Output the (X, Y) coordinate of the center of the cell containing the given text.  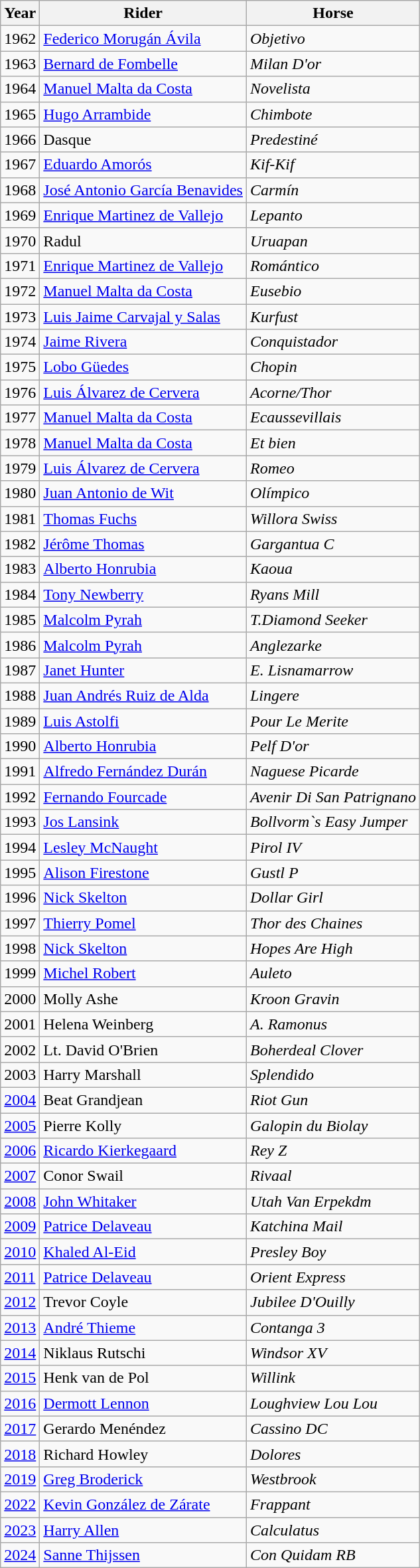
Trevor Coyle (143, 1302)
Richard Howley (143, 1454)
2006 (20, 1151)
Conquistador (333, 342)
1968 (20, 190)
André Thieme (143, 1328)
Cassino DC (333, 1429)
Pierre Kolly (143, 1126)
Federico Morugán Ávila (143, 39)
Kurfust (333, 317)
John Whitaker (143, 1201)
Year (20, 13)
2014 (20, 1353)
Galopin du Biolay (333, 1126)
Henk van de Pol (143, 1378)
Luis Jaime Carvajal y Salas (143, 317)
1970 (20, 240)
Bernard de Fombelle (143, 64)
Hopes Are High (333, 948)
Anglezarke (333, 645)
1989 (20, 721)
Westbrook (333, 1479)
Dasque (143, 139)
Katchina Mail (333, 1227)
1991 (20, 772)
Lobo Güedes (143, 367)
Acorne/Thor (333, 392)
Harry Marshall (143, 1075)
Thor des Chaines (333, 923)
Greg Broderick (143, 1479)
Helena Weinberg (143, 1024)
1992 (20, 797)
1969 (20, 215)
Splendido (333, 1075)
Bollvorm`s Easy Jumper (333, 822)
1979 (20, 468)
2009 (20, 1227)
1963 (20, 64)
Con Quidam RB (333, 1555)
José Antonio García Benavides (143, 190)
Dollar Girl (333, 898)
2013 (20, 1328)
2004 (20, 1100)
Ricardo Kierkegaard (143, 1151)
1993 (20, 822)
Naguese Picarde (333, 772)
Orient Express (333, 1277)
Juan Andrés Ruiz de Alda (143, 695)
Alfredo Fernández Durán (143, 772)
Tony Newberry (143, 594)
Gerardo Menéndez (143, 1429)
Alison Firestone (143, 873)
Jos Lansink (143, 822)
2012 (20, 1302)
1995 (20, 873)
2010 (20, 1252)
1965 (20, 114)
1980 (20, 493)
Windsor XV (333, 1353)
1986 (20, 645)
Radul (143, 240)
2019 (20, 1479)
1998 (20, 948)
1972 (20, 291)
Sanne Thijssen (143, 1555)
1978 (20, 443)
1977 (20, 418)
1984 (20, 594)
Jérôme Thomas (143, 544)
Calculatus (333, 1529)
1967 (20, 165)
1974 (20, 342)
1975 (20, 367)
Boherdeal Clover (333, 1049)
Pour Le Merite (333, 721)
T.Diamond Seeker (333, 620)
Gustl P (333, 873)
Presley Boy (333, 1252)
Carmín (333, 190)
2001 (20, 1024)
Gargantua C (333, 544)
Luis Astolfi (143, 721)
Khaled Al-Eid (143, 1252)
1990 (20, 746)
Beat Grandjean (143, 1100)
Chimbote (333, 114)
Chopin (333, 367)
1987 (20, 670)
Niklaus Rutschi (143, 1353)
1966 (20, 139)
2007 (20, 1176)
Rider (143, 13)
Kif-Kif (333, 165)
1981 (20, 519)
Frappant (333, 1504)
Lt. David O'Brien (143, 1049)
Avenir Di San Patrignano (333, 797)
1996 (20, 898)
2003 (20, 1075)
Contanga 3 (333, 1328)
Lesley McNaught (143, 847)
1988 (20, 695)
2015 (20, 1378)
1983 (20, 569)
Conor Swail (143, 1176)
Fernando Fourcade (143, 797)
1973 (20, 317)
Janet Hunter (143, 670)
1962 (20, 39)
1971 (20, 266)
2016 (20, 1403)
2023 (20, 1529)
2008 (20, 1201)
Molly Ashe (143, 999)
Michel Robert (143, 974)
2005 (20, 1126)
Auleto (333, 974)
Juan Antonio de Wit (143, 493)
Jubilee D'Ouilly (333, 1302)
Predestiné (333, 139)
Kevin González de Zárate (143, 1504)
Pirol IV (333, 847)
2018 (20, 1454)
2011 (20, 1277)
Ecaussevillais (333, 418)
Dolores (333, 1454)
Thierry Pomel (143, 923)
Rivaal (333, 1176)
1999 (20, 974)
Uruapan (333, 240)
Utah Van Erpekdm (333, 1201)
1976 (20, 392)
2000 (20, 999)
Ryans Mill (333, 594)
2017 (20, 1429)
1964 (20, 89)
Kroon Gravin (333, 999)
1994 (20, 847)
2024 (20, 1555)
Thomas Fuchs (143, 519)
2002 (20, 1049)
Horse (333, 13)
Novelista (333, 89)
Romántico (333, 266)
Et bien (333, 443)
Lepanto (333, 215)
Harry Allen (143, 1529)
Lingere (333, 695)
Rey Z (333, 1151)
Eduardo Amorós (143, 165)
E. Lisnamarrow (333, 670)
A. Ramonus (333, 1024)
Kaoua (333, 569)
Eusebio (333, 291)
Hugo Arrambide (143, 114)
Jaime Rivera (143, 342)
Romeo (333, 468)
Olímpico (333, 493)
Objetivo (333, 39)
Loughview Lou Lou (333, 1403)
1982 (20, 544)
Willora Swiss (333, 519)
Dermott Lennon (143, 1403)
Willink (333, 1378)
Milan D'or (333, 64)
Pelf D'or (333, 746)
Riot Gun (333, 1100)
1997 (20, 923)
1985 (20, 620)
2022 (20, 1504)
